Search for the cell housing the specified text and yield its (X, Y) center coordinate. 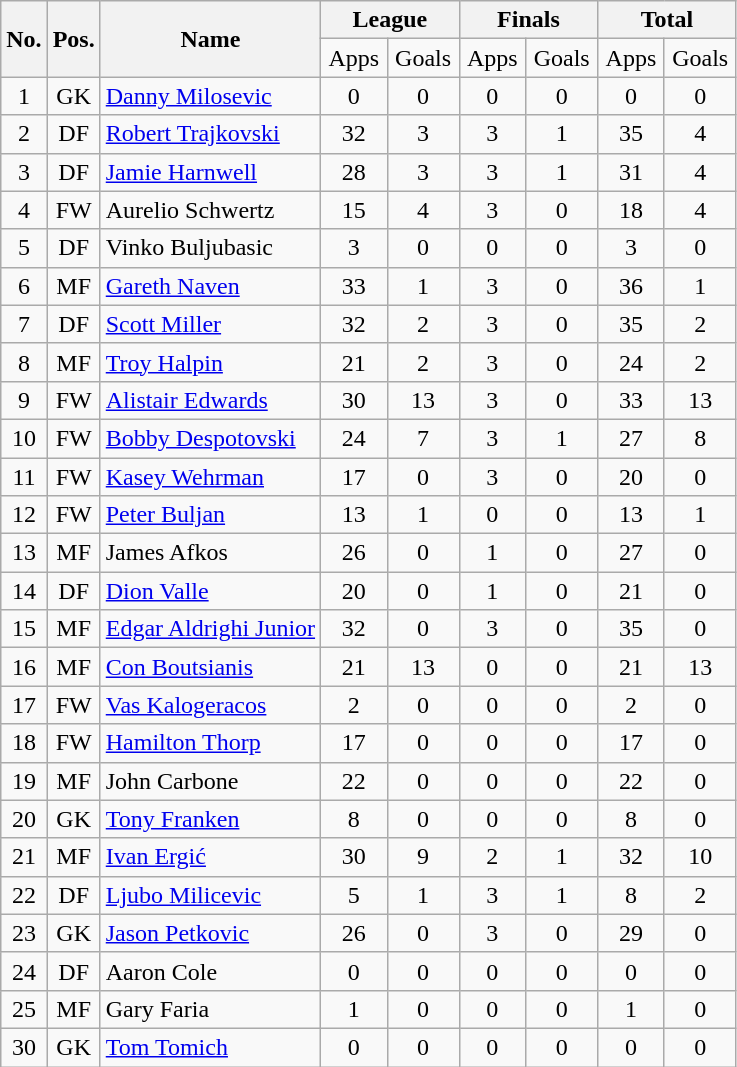
John Carbone (210, 781)
Dion Valle (210, 591)
Aurelio Schwertz (210, 210)
Bobby Despotovski (210, 438)
28 (354, 172)
6 (24, 286)
Jason Petkovic (210, 933)
Peter Buljan (210, 515)
Edgar Aldrighi Junior (210, 629)
29 (631, 933)
Ljubo Milicevic (210, 895)
Pos. (74, 39)
Alistair Edwards (210, 400)
Troy Halpin (210, 362)
Finals (528, 20)
12 (24, 515)
Kasey Wehrman (210, 477)
25 (24, 1009)
Total (668, 20)
Name (210, 39)
Vinko Buljubasic (210, 248)
31 (631, 172)
16 (24, 667)
11 (24, 477)
James Afkos (210, 553)
Con Boutsianis (210, 667)
Tony Franken (210, 819)
Jamie Harnwell (210, 172)
Robert Trajkovski (210, 134)
Danny Milosevic (210, 96)
Gary Faria (210, 1009)
Vas Kalogeracos (210, 705)
League (390, 20)
Gareth Naven (210, 286)
36 (631, 286)
Aaron Cole (210, 971)
14 (24, 591)
Scott Miller (210, 324)
Tom Tomich (210, 1047)
No. (24, 39)
23 (24, 933)
Hamilton Thorp (210, 743)
19 (24, 781)
Ivan Ergić (210, 857)
